Identify which cell holds the provided text, then report its [X, Y] central coordinate. 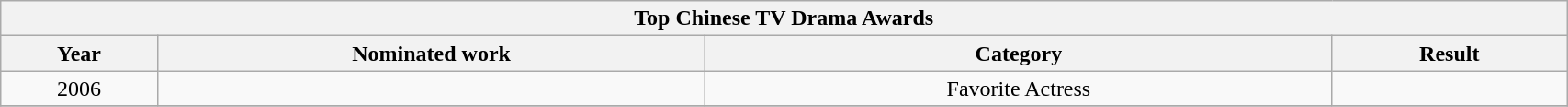
Result [1450, 53]
2006 [79, 89]
Top Chinese TV Drama Awards [784, 18]
Category [1019, 53]
Year [79, 53]
Favorite Actress [1019, 89]
Nominated work [432, 53]
